Locate the cell with the specified text and output its (X, Y) center coordinate. 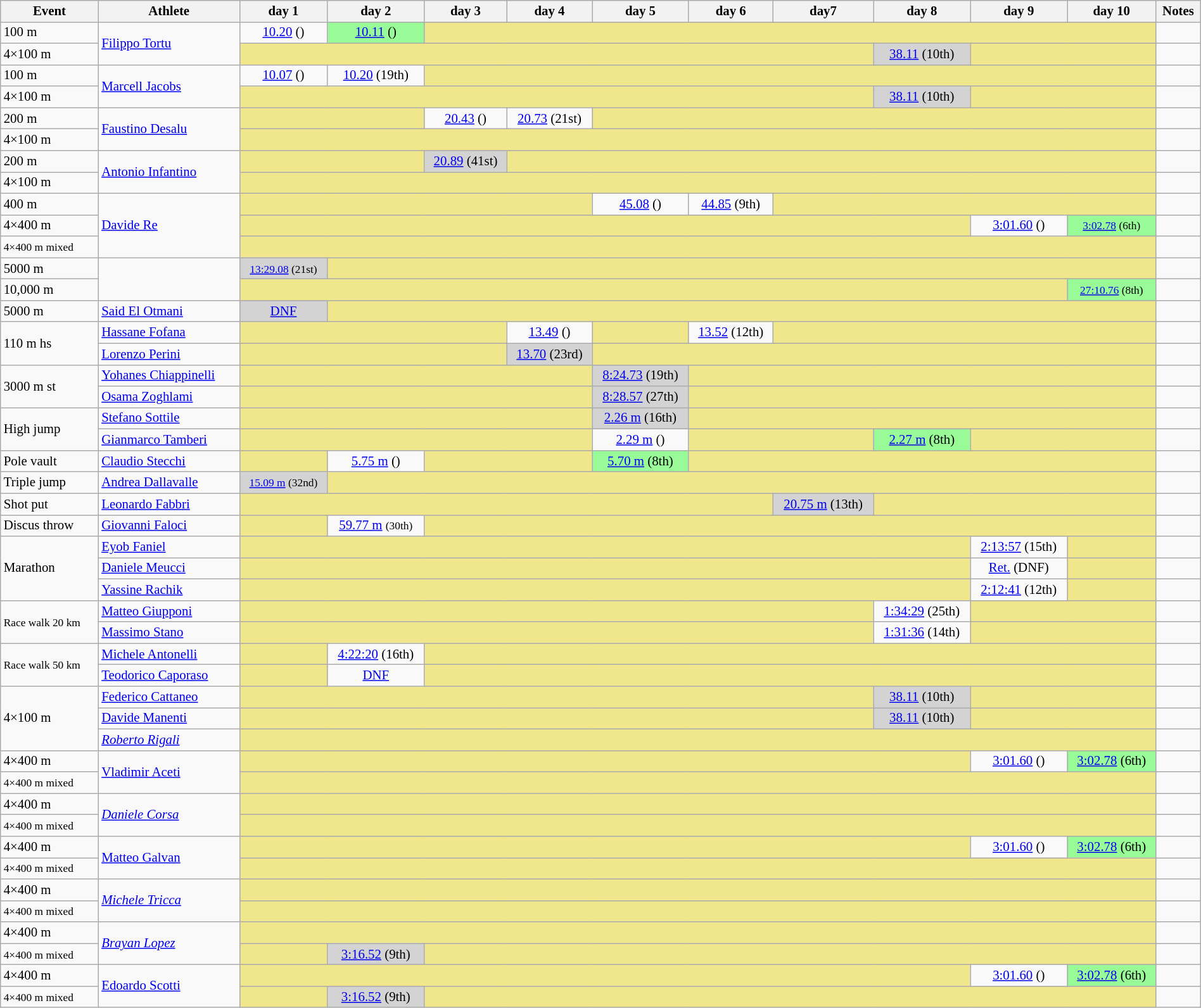
2.29 m () (640, 440)
1:31:36 (14th) (922, 633)
High jump (49, 429)
Race walk 50 km (49, 665)
20.89 (41st) (466, 161)
Daniele Corsa (168, 815)
Said El Otmani (168, 311)
Vladimir Aceti (168, 772)
Notes (1178, 11)
10.20 () (284, 32)
Daniele Meucci (168, 569)
Athlete (168, 11)
10.11 () (376, 32)
Shot put (49, 504)
1:34:29 (25th) (922, 611)
Federico Cattaneo (168, 697)
Eyob Faniel (168, 547)
Lorenzo Perini (168, 354)
20.73 (21st) (550, 118)
day 3 (466, 11)
27:10.76 (8th) (1112, 290)
Race walk 20 km (49, 622)
day 2 (376, 11)
10.20 (19th) (376, 75)
Davide Re (168, 225)
Osama Zoghlami (168, 397)
8:24.73 (19th) (640, 375)
10,000 m (49, 290)
Discus throw (49, 526)
2.27 m (8th) (922, 440)
Ret. (DNF) (1019, 569)
Faustino Desalu (168, 129)
15.09 m (32nd) (284, 482)
Gianmarco Tamberi (168, 440)
day7 (823, 11)
day 6 (731, 11)
Antonio Infantino (168, 172)
day 5 (640, 11)
Pole vault (49, 461)
Yassine Rachik (168, 589)
2:12:41 (12th) (1019, 589)
13.52 (12th) (731, 332)
Leonardo Fabbri (168, 504)
Yohanes Chiappinelli (168, 375)
Davide Manenti (168, 719)
2.26 m (16th) (640, 419)
Marathon (49, 569)
Edoardo Scotti (168, 986)
Triple jump (49, 482)
day 1 (284, 11)
4:22:20 (16th) (376, 654)
Roberto Rigali (168, 740)
Michele Antonelli (168, 654)
Teodorico Caporaso (168, 676)
10.07 () (284, 75)
Hassane Fofana (168, 332)
8:28.57 (27th) (640, 397)
Andrea Dallavalle (168, 482)
Matteo Giupponi (168, 611)
20.75 m (13th) (823, 504)
400 m (49, 204)
110 m hs (49, 343)
3000 m st (49, 386)
Marcell Jacobs (168, 86)
Matteo Galvan (168, 858)
20.43 () (466, 118)
Brayan Lopez (168, 943)
44.85 (9th) (731, 204)
Giovanni Faloci (168, 526)
2:13:57 (15th) (1019, 547)
45.08 () (640, 204)
13.70 (23rd) (550, 354)
5.70 m (8th) (640, 461)
Massimo Stano (168, 633)
Michele Tricca (168, 900)
Claudio Stecchi (168, 461)
Event (49, 11)
day 4 (550, 11)
59.77 m (30th) (376, 526)
Filippo Tortu (168, 43)
day 10 (1112, 11)
13:29.08 (21st) (284, 268)
13.49 () (550, 332)
day 8 (922, 11)
day 9 (1019, 11)
5.75 m () (376, 461)
Stefano Sottile (168, 419)
